For the text-containing cell, return its midpoint in [x, y] coordinate format. 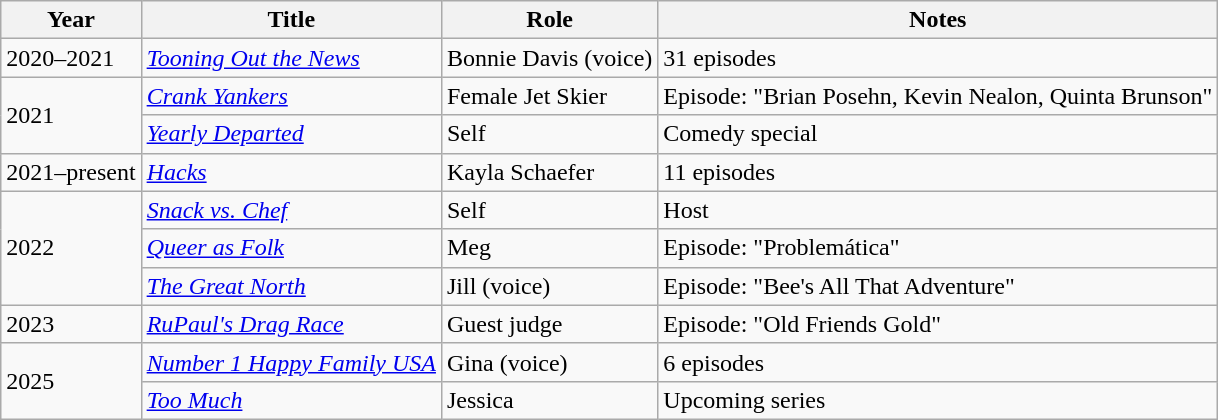
Episode: "Brian Posehn, Kevin Nealon, Quinta Brunson" [938, 96]
Episode: "Problemática" [938, 248]
Notes [938, 20]
The Great North [291, 286]
Comedy special [938, 134]
Gina (voice) [549, 362]
Role [549, 20]
Tooning Out the News [291, 58]
Queer as Folk [291, 248]
Episode: "Bee's All That Adventure" [938, 286]
Female Jet Skier [549, 96]
Bonnie Davis (voice) [549, 58]
Too Much [291, 400]
Title [291, 20]
Upcoming series [938, 400]
11 episodes [938, 172]
RuPaul's Drag Race [291, 324]
2025 [71, 381]
2021 [71, 115]
Crank Yankers [291, 96]
31 episodes [938, 58]
Kayla Schaefer [549, 172]
Number 1 Happy Family USA [291, 362]
6 episodes [938, 362]
Snack vs. Chef [291, 210]
2020–2021 [71, 58]
Year [71, 20]
Guest judge [549, 324]
Meg [549, 248]
Host [938, 210]
Hacks [291, 172]
Jessica [549, 400]
2022 [71, 248]
2023 [71, 324]
2021–present [71, 172]
Jill (voice) [549, 286]
Episode: "Old Friends Gold" [938, 324]
Yearly Departed [291, 134]
